Pinpoint the cell where the given text exists, returning its (x, y) midpoint coordinate. 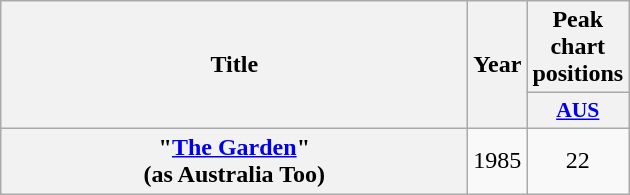
22 (578, 160)
Year (498, 65)
1985 (498, 160)
AUS (578, 111)
Title (234, 65)
"The Garden"(as Australia Too) (234, 160)
Peak chart positions (578, 47)
